Scan for the cell matching the given text and deliver its (x, y) coordinate at center. 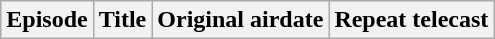
Episode (47, 20)
Title (122, 20)
Original airdate (240, 20)
Repeat telecast (412, 20)
